Pinpoint the cell where the given text exists, returning its (X, Y) midpoint coordinate. 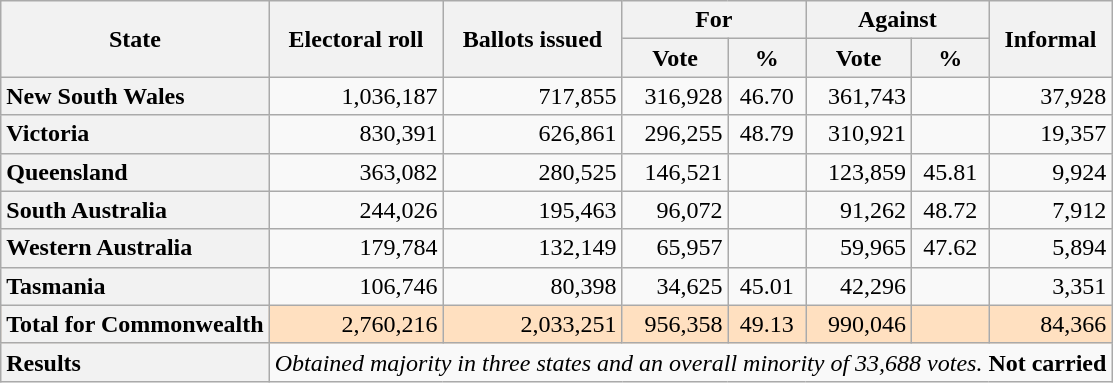
9,924 (1050, 172)
3,351 (1050, 286)
80,398 (532, 286)
146,521 (675, 172)
34,625 (675, 286)
1,036,187 (356, 96)
42,296 (859, 286)
123,859 (859, 172)
Queensland (135, 172)
48.79 (766, 134)
361,743 (859, 96)
830,391 (356, 134)
363,082 (356, 172)
2,033,251 (532, 324)
Ballots issued (532, 39)
91,262 (859, 210)
310,921 (859, 134)
132,149 (532, 248)
Against (898, 20)
96,072 (675, 210)
49.13 (766, 324)
179,784 (356, 248)
Total for Commonwealth (135, 324)
Obtained majority in three states and an overall minority of 33,688 votes. Not carried (690, 362)
106,746 (356, 286)
Tasmania (135, 286)
195,463 (532, 210)
7,912 (1050, 210)
2,760,216 (356, 324)
Informal (1050, 39)
280,525 (532, 172)
New South Wales (135, 96)
State (135, 39)
990,046 (859, 324)
5,894 (1050, 248)
244,026 (356, 210)
59,965 (859, 248)
47.62 (950, 248)
84,366 (1050, 324)
45.01 (766, 286)
46.70 (766, 96)
37,928 (1050, 96)
Electoral roll (356, 39)
65,957 (675, 248)
South Australia (135, 210)
Western Australia (135, 248)
Victoria (135, 134)
45.81 (950, 172)
For (714, 20)
316,928 (675, 96)
717,855 (532, 96)
48.72 (950, 210)
956,358 (675, 324)
296,255 (675, 134)
626,861 (532, 134)
19,357 (1050, 134)
Results (135, 362)
